Extract the (X, Y) coordinate from the center of the cell holding the provided text.  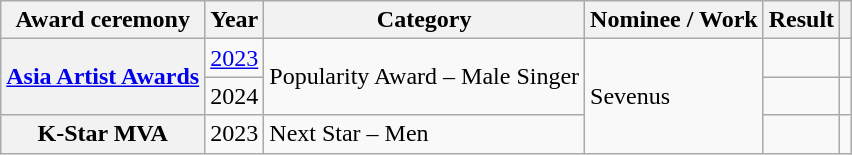
Next Star – Men (424, 134)
Result (801, 20)
Popularity Award – Male Singer (424, 77)
K-Star MVA (103, 134)
Category (424, 20)
Award ceremony (103, 20)
2024 (234, 96)
Sevenus (674, 96)
Year (234, 20)
Nominee / Work (674, 20)
Asia Artist Awards (103, 77)
